Search for the cell housing the specified text and yield its (X, Y) center coordinate. 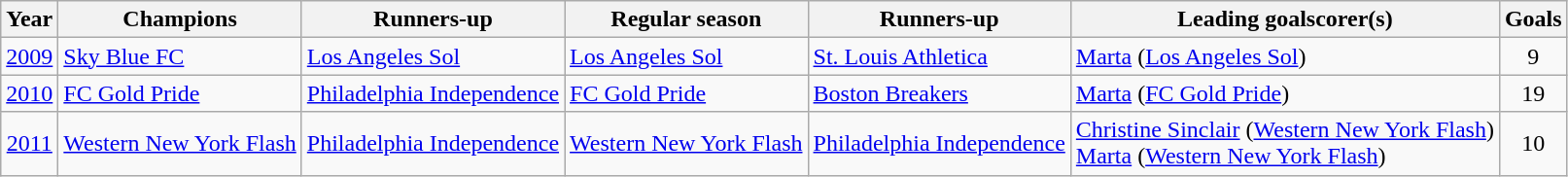
St. Louis Athletica (939, 56)
Boston Breakers (939, 93)
Marta (Los Angeles Sol) (1285, 56)
Sky Blue FC (180, 56)
19 (1533, 93)
9 (1533, 56)
Marta (FC Gold Pride) (1285, 93)
2010 (29, 93)
Champions (180, 19)
Goals (1533, 19)
2011 (29, 144)
Regular season (686, 19)
2009 (29, 56)
10 (1533, 144)
Year (29, 19)
Leading goalscorer(s) (1285, 19)
Christine Sinclair (Western New York Flash)Marta (Western New York Flash) (1285, 144)
